Return the (x, y) coordinate for the center point of the cell that contains the specified text.  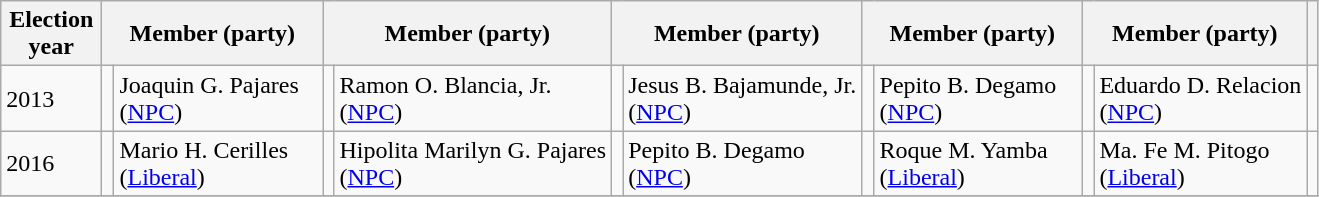
2013 (52, 98)
Electionyear (52, 34)
Hipolita Marilyn G. Pajares(NPC) (473, 164)
Mario H. Cerilles(Liberal) (218, 164)
Joaquin G. Pajares(NPC) (218, 98)
Roque M. Yamba(Liberal) (978, 164)
Eduardo D. Relacion(NPC) (1200, 98)
2016 (52, 164)
Ma. Fe M. Pitogo(Liberal) (1200, 164)
Ramon O. Blancia, Jr.(NPC) (473, 98)
Jesus B. Bajamunde, Jr.(NPC) (742, 98)
